Extract the (x, y) coordinate from the center of the cell holding the provided text.  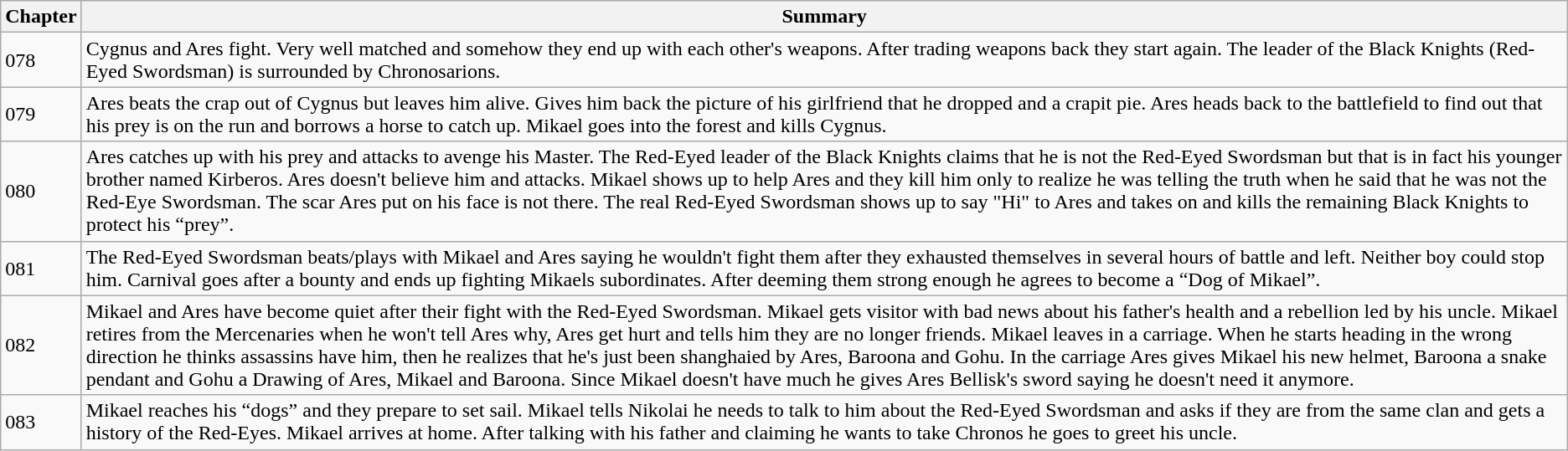
082 (41, 345)
080 (41, 191)
Summary (824, 17)
078 (41, 60)
079 (41, 114)
Chapter (41, 17)
081 (41, 268)
083 (41, 422)
